Identify which cell holds the provided text, then report its [x, y] central coordinate. 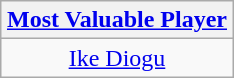
Most Valuable Player [116, 20]
Ike Diogu [116, 58]
